For the text-containing cell, return its midpoint in (x, y) coordinate format. 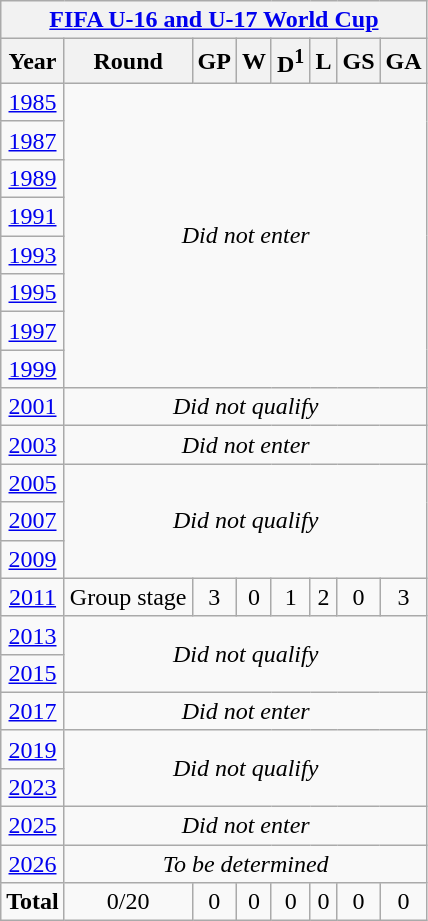
1997 (33, 331)
1989 (33, 178)
1995 (33, 293)
2011 (33, 597)
2023 (33, 787)
2005 (33, 483)
2015 (33, 673)
2019 (33, 749)
W (254, 62)
Group stage (128, 597)
D1 (290, 62)
2003 (33, 445)
GP (214, 62)
2017 (33, 711)
1993 (33, 255)
2 (324, 597)
2007 (33, 521)
2026 (33, 864)
To be determined (246, 864)
1 (290, 597)
1985 (33, 102)
2013 (33, 635)
GS (358, 62)
Year (33, 62)
Total (33, 902)
FIFA U-16 and U-17 World Cup (214, 20)
2009 (33, 559)
GA (404, 62)
0/20 (128, 902)
Round (128, 62)
1991 (33, 217)
2025 (33, 826)
1999 (33, 369)
2001 (33, 407)
L (324, 62)
1987 (33, 140)
